Return (x, y) of the center of cell containing provided text 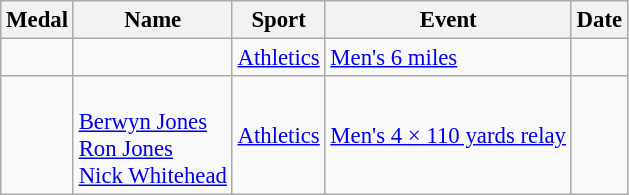
Event (448, 20)
Date (599, 20)
Medal (38, 20)
Men's 4 × 110 yards relay (448, 136)
Men's 6 miles (448, 58)
Sport (278, 20)
Berwyn JonesRon JonesNick Whitehead (152, 136)
Name (152, 20)
